Search for the cell housing the specified text and yield its (x, y) center coordinate. 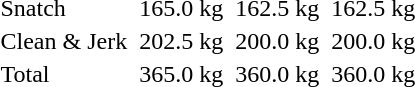
202.5 kg (182, 41)
200.0 kg (278, 41)
